For the text-containing cell, return its midpoint in (x, y) coordinate format. 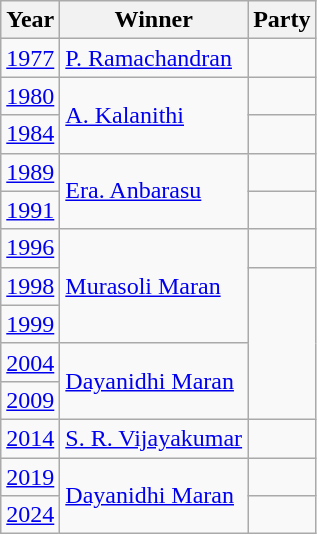
1991 (30, 210)
1977 (30, 58)
Winner (154, 20)
P. Ramachandran (154, 58)
Party (282, 20)
1984 (30, 134)
1980 (30, 96)
1999 (30, 324)
Murasoli Maran (154, 286)
Year (30, 20)
1998 (30, 286)
2009 (30, 400)
Era. Anbarasu (154, 191)
2024 (30, 515)
2004 (30, 362)
1989 (30, 172)
1996 (30, 248)
A. Kalanithi (154, 115)
S. R. Vijayakumar (154, 438)
2019 (30, 477)
2014 (30, 438)
